Return (X, Y) of the center of cell containing provided text 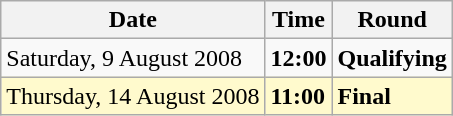
12:00 (298, 58)
Date (133, 20)
Thursday, 14 August 2008 (133, 96)
Time (298, 20)
Final (392, 96)
Saturday, 9 August 2008 (133, 58)
Qualifying (392, 58)
11:00 (298, 96)
Round (392, 20)
